Search for the cell housing the specified text and yield its [x, y] center coordinate. 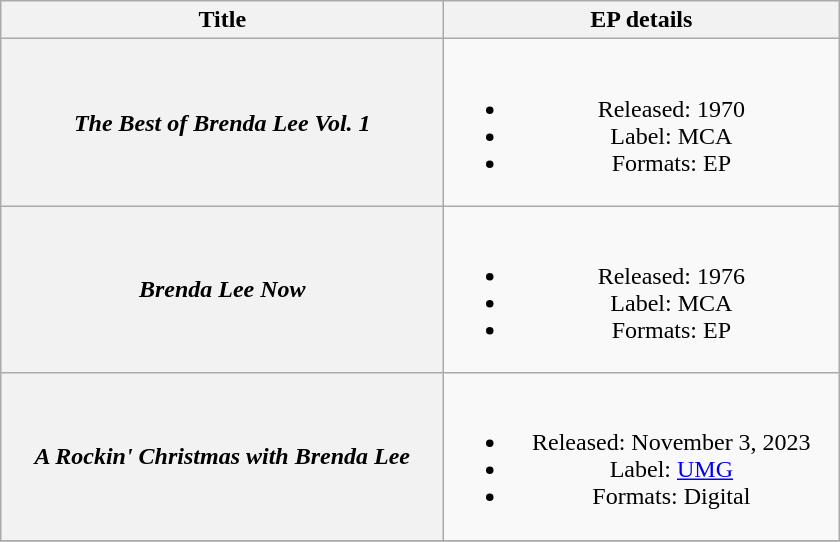
Released: 1976Label: MCAFormats: EP [642, 290]
Brenda Lee Now [222, 290]
EP details [642, 20]
Released: November 3, 2023Label: UMGFormats: Digital [642, 456]
The Best of Brenda Lee Vol. 1 [222, 122]
A Rockin' Christmas with Brenda Lee [222, 456]
Released: 1970Label: MCAFormats: EP [642, 122]
Title [222, 20]
